Determine the (X, Y) coordinate at the center of the cell enclosing the given text.  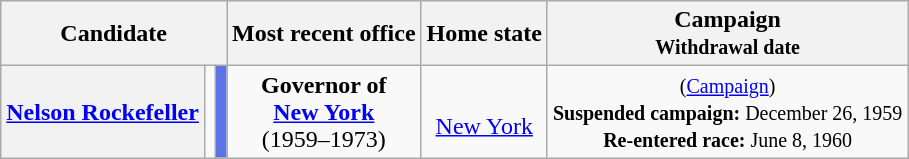
Most recent office (324, 34)
Governor ofNew York(1959–1973) (324, 112)
New York (484, 112)
Home state (484, 34)
Nelson Rockefeller (103, 112)
(Campaign)Suspended campaign: December 26, 1959Re-entered race: June 8, 1960 (727, 112)
Candidate (114, 34)
CampaignWithdrawal date (727, 34)
